For the text-containing cell, return its midpoint in [x, y] coordinate format. 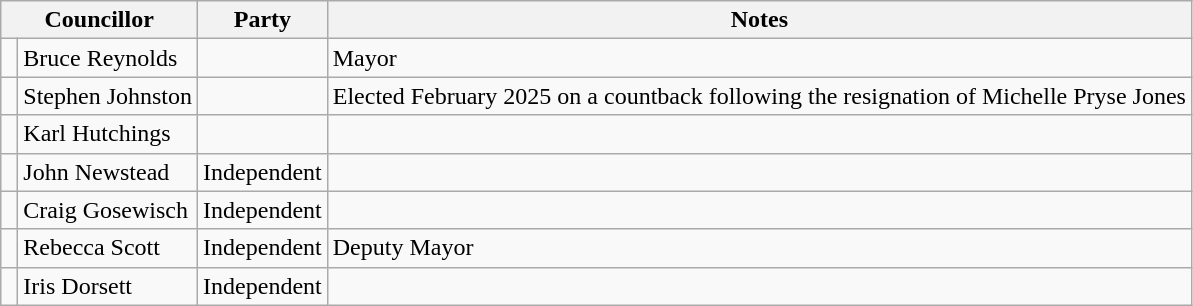
Elected February 2025 on a countback following the resignation of Michelle Pryse Jones [759, 96]
Craig Gosewisch [108, 210]
Deputy Mayor [759, 248]
John Newstead [108, 172]
Rebecca Scott [108, 248]
Party [263, 20]
Bruce Reynolds [108, 58]
Karl Hutchings [108, 134]
Mayor [759, 58]
Councillor [100, 20]
Notes [759, 20]
Stephen Johnston [108, 96]
Iris Dorsett [108, 286]
